Extract the [X, Y] coordinate from the center of the cell holding the provided text.  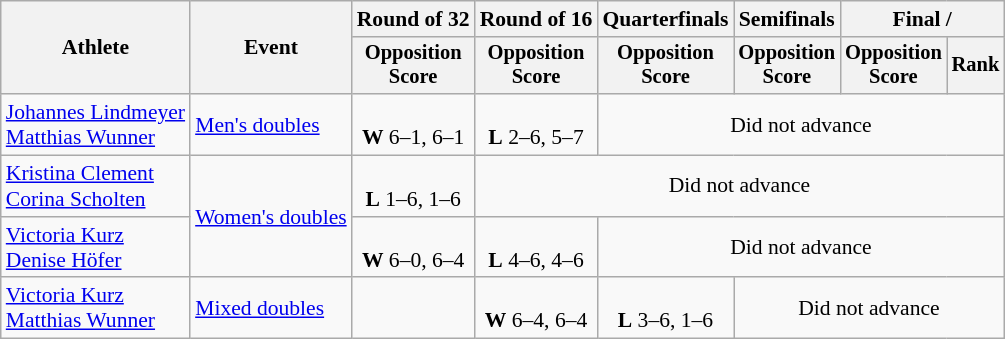
Victoria KurzDenise Höfer [96, 248]
Kristina ClementCorina Scholten [96, 186]
W 6–4, 6–4 [536, 308]
Semifinals [788, 19]
L 3–6, 1–6 [665, 308]
Athlete [96, 48]
Round of 32 [414, 19]
W 6–0, 6–4 [414, 248]
L 2–6, 5–7 [536, 124]
Final / [922, 19]
Johannes LindmeyerMatthias Wunner [96, 124]
Victoria KurzMatthias Wunner [96, 308]
Event [271, 48]
L 1–6, 1–6 [414, 186]
Men's doubles [271, 124]
L 4–6, 4–6 [536, 248]
Round of 16 [536, 19]
Women's doubles [271, 217]
W 6–1, 6–1 [414, 124]
Quarterfinals [665, 19]
Rank [976, 66]
Mixed doubles [271, 308]
